Search for the cell housing the specified text and yield its [X, Y] center coordinate. 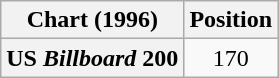
Chart (1996) [92, 20]
US Billboard 200 [92, 58]
Position [231, 20]
170 [231, 58]
